Detect which cell encompasses the target text, then output its [X, Y] center coordinate. 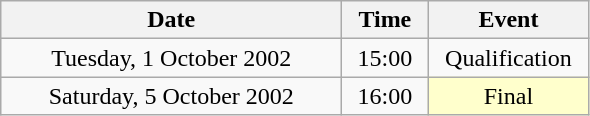
Final [508, 96]
15:00 [385, 58]
Time [385, 20]
Tuesday, 1 October 2002 [172, 58]
16:00 [385, 96]
Qualification [508, 58]
Date [172, 20]
Event [508, 20]
Saturday, 5 October 2002 [172, 96]
